Extract the (X, Y) coordinate from the center of the cell holding the provided text.  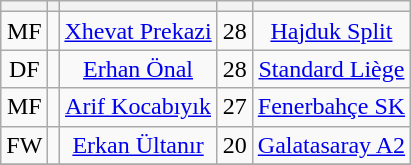
Xhevat Prekazi (138, 31)
27 (234, 107)
Erhan Önal (138, 69)
Hajduk Split (331, 31)
FW (24, 145)
Fenerbahçe SK (331, 107)
Erkan Ültanır (138, 145)
Galatasaray A2 (331, 145)
Arif Kocabıyık (138, 107)
20 (234, 145)
DF (24, 69)
Standard Liège (331, 69)
